Find where the given text appears and provide that cell's center as [X, Y] coordinate. 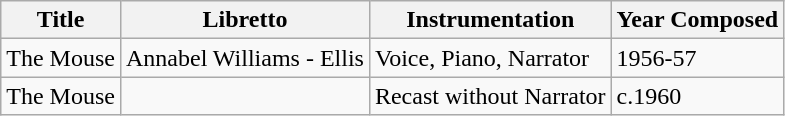
Libretto [244, 20]
Voice, Piano, Narrator [490, 58]
Recast without Narrator [490, 96]
Year Composed [698, 20]
Instrumentation [490, 20]
c.1960 [698, 96]
Title [61, 20]
1956-57 [698, 58]
Annabel Williams - Ellis [244, 58]
